For the text-containing cell, return its midpoint in (X, Y) coordinate format. 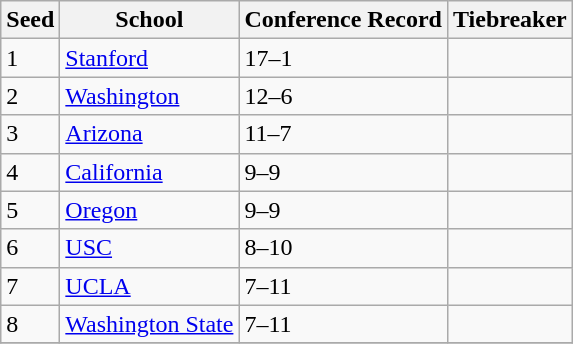
3 (30, 134)
5 (30, 210)
Washington State (150, 324)
Washington (150, 96)
Oregon (150, 210)
6 (30, 248)
2 (30, 96)
1 (30, 58)
UCLA (150, 286)
Stanford (150, 58)
USC (150, 248)
11–7 (344, 134)
4 (30, 172)
Seed (30, 20)
Conference Record (344, 20)
8–10 (344, 248)
School (150, 20)
17–1 (344, 58)
Tiebreaker (510, 20)
12–6 (344, 96)
7 (30, 286)
California (150, 172)
8 (30, 324)
Arizona (150, 134)
